Extract the [x, y] coordinate from the center of the cell holding the provided text.  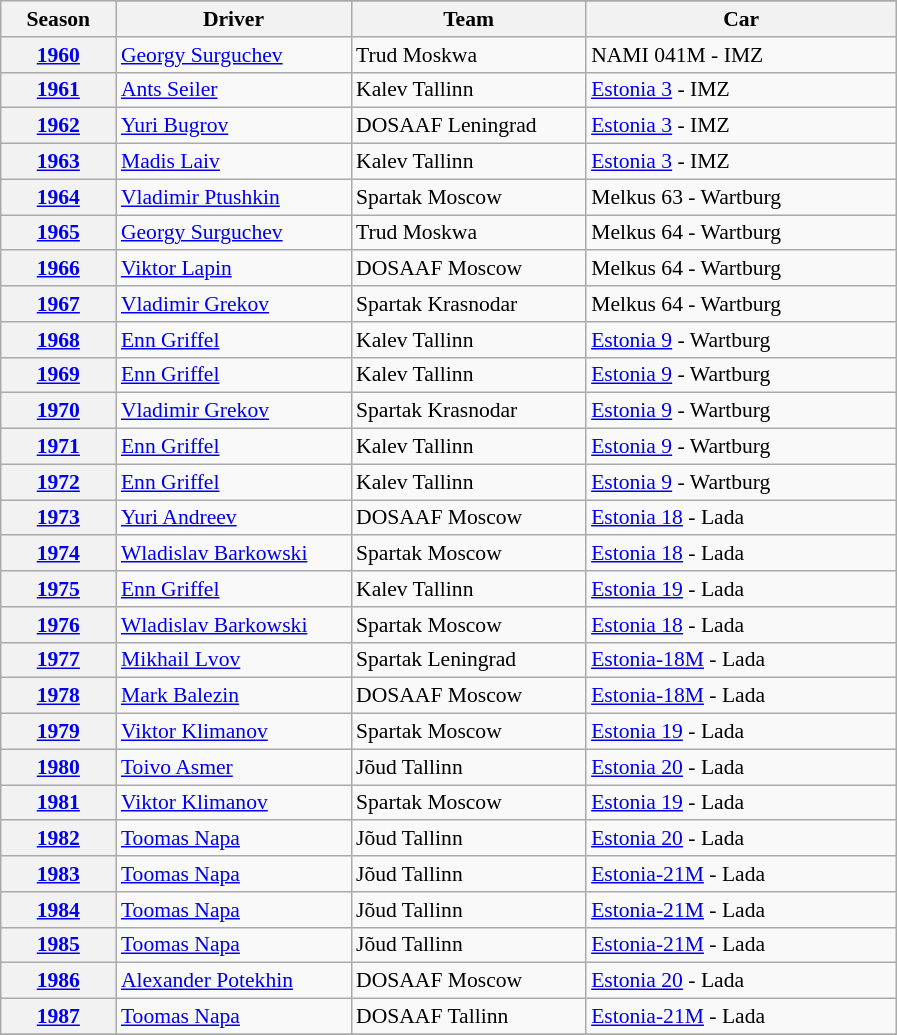
Ants Seiler [234, 90]
1968 [58, 340]
1967 [58, 304]
Spartak Leningrad [468, 660]
Viktor Lapin [234, 269]
1964 [58, 197]
1984 [58, 910]
1986 [58, 981]
1977 [58, 660]
Madis Laiv [234, 162]
NAMI 041M - IMZ [741, 55]
1971 [58, 447]
Car [741, 19]
Driver [234, 19]
1969 [58, 375]
1981 [58, 803]
1963 [58, 162]
Team [468, 19]
1973 [58, 518]
DOSAAF Leningrad [468, 126]
Mikhail Lvov [234, 660]
Vladimir Ptushkin [234, 197]
1978 [58, 696]
1983 [58, 874]
1965 [58, 233]
1966 [58, 269]
Yuri Bugrov [234, 126]
1972 [58, 482]
1982 [58, 839]
1979 [58, 732]
Melkus 63 - Wartburg [741, 197]
1976 [58, 625]
1962 [58, 126]
Season [58, 19]
Mark Balezin [234, 696]
1980 [58, 767]
1961 [58, 90]
Alexander Potekhin [234, 981]
1985 [58, 945]
1970 [58, 411]
DOSAAF Tallinn [468, 1017]
1974 [58, 554]
1987 [58, 1017]
1975 [58, 589]
1960 [58, 55]
Toivo Asmer [234, 767]
Yuri Andreev [234, 518]
